Return (X, Y) of the center of cell containing provided text 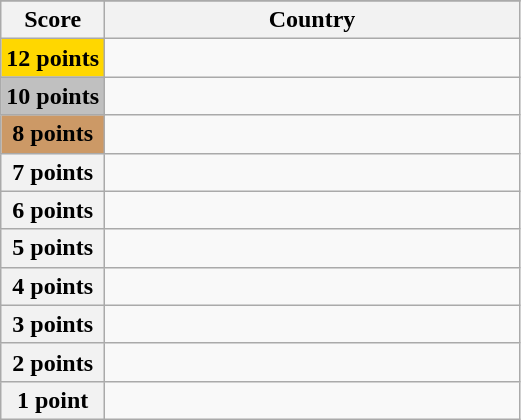
4 points (53, 286)
6 points (53, 210)
2 points (53, 362)
Score (53, 20)
8 points (53, 134)
3 points (53, 324)
Country (312, 20)
12 points (53, 58)
1 point (53, 400)
5 points (53, 248)
10 points (53, 96)
7 points (53, 172)
